Locate the cell with the specified text and output its [X, Y] center coordinate. 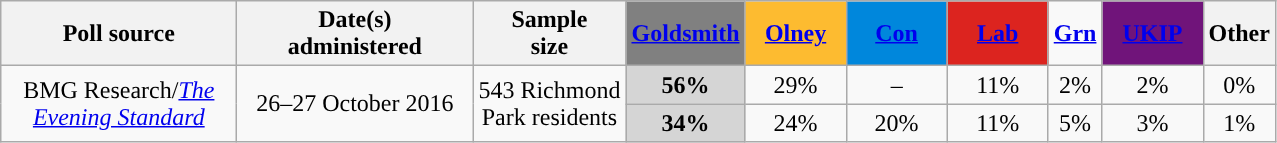
0% [1239, 85]
Grn [1075, 34]
Olney [796, 34]
20% [896, 123]
Poll source [119, 34]
UKIP [1152, 34]
543 Richmond Park residents [550, 104]
Other [1239, 34]
26–27 October 2016 [355, 104]
24% [796, 123]
1% [1239, 123]
Lab [998, 34]
Con [896, 34]
34% [686, 123]
Date(s) administered [355, 34]
56% [686, 85]
Goldsmith [686, 34]
3% [1152, 123]
Samplesize [550, 34]
– [896, 85]
29% [796, 85]
5% [1075, 123]
BMG Research/The Evening Standard [119, 104]
